Find where the given text appears and provide that cell's center as (x, y) coordinate. 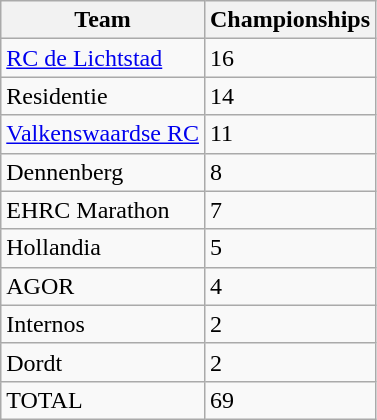
4 (290, 286)
EHRC Marathon (103, 210)
Team (103, 20)
16 (290, 58)
Internos (103, 324)
11 (290, 134)
8 (290, 172)
AGOR (103, 286)
Dordt (103, 362)
Championships (290, 20)
Valkenswaardse RC (103, 134)
14 (290, 96)
7 (290, 210)
5 (290, 248)
Hollandia (103, 248)
Residentie (103, 96)
Dennenberg (103, 172)
RC de Lichtstad (103, 58)
69 (290, 400)
TOTAL (103, 400)
